Find where the given text appears and provide that cell's center as (X, Y) coordinate. 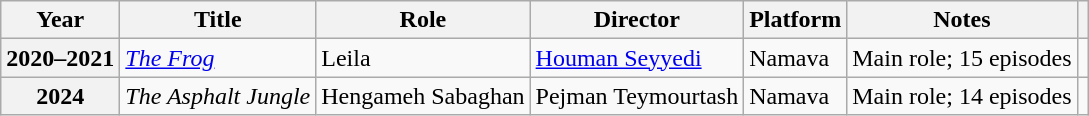
Platform (796, 20)
Main role; 15 episodes (962, 58)
Main role; 14 episodes (962, 96)
2024 (60, 96)
The Frog (218, 58)
Title (218, 20)
Houman Seyyedi (637, 58)
Year (60, 20)
Pejman Teymourtash (637, 96)
2020–2021 (60, 58)
Notes (962, 20)
Role (423, 20)
Director (637, 20)
Leila (423, 58)
Hengameh Sabaghan (423, 96)
The Asphalt Jungle (218, 96)
